Provide the (X, Y) coordinate of the cell's center where the given text is located.  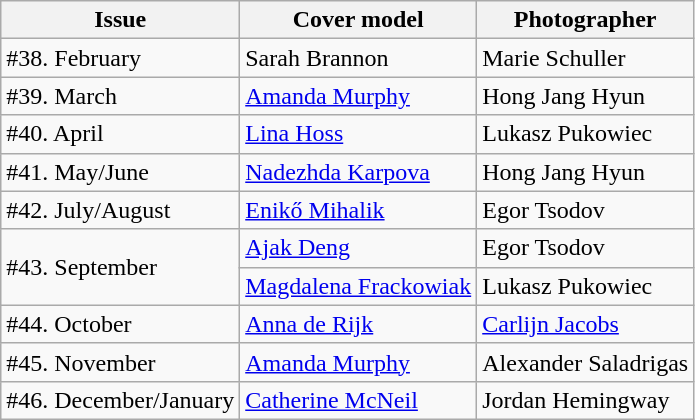
Marie Schuller (586, 58)
#44. October (120, 324)
#38. February (120, 58)
Nadezhda Karpova (358, 172)
#40. April (120, 134)
Cover model (358, 20)
#43. September (120, 267)
#46. December/January (120, 400)
Issue (120, 20)
Enikő Mihalik (358, 210)
#42. July/August (120, 210)
Jordan Hemingway (586, 400)
Ajak Deng (358, 248)
Photographer (586, 20)
#39. March (120, 96)
Catherine McNeil (358, 400)
Magdalena Frackowiak (358, 286)
Anna de Rijk (358, 324)
Carlijn Jacobs (586, 324)
Alexander Saladrigas (586, 362)
#45. November (120, 362)
Lina Hoss (358, 134)
#41. May/June (120, 172)
Sarah Brannon (358, 58)
